Return (x, y) of the center of cell containing provided text 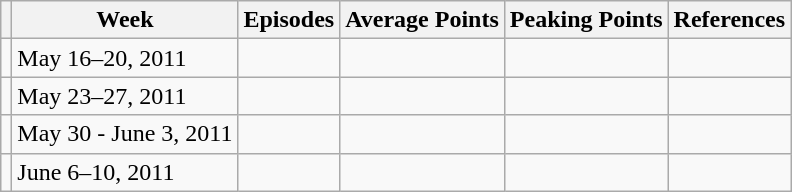
May 23–27, 2011 (125, 96)
Week (125, 20)
References (730, 20)
June 6–10, 2011 (125, 172)
Episodes (289, 20)
Average Points (422, 20)
May 16–20, 2011 (125, 58)
May 30 - June 3, 2011 (125, 134)
Peaking Points (586, 20)
